Identify which cell holds the provided text, then report its (X, Y) central coordinate. 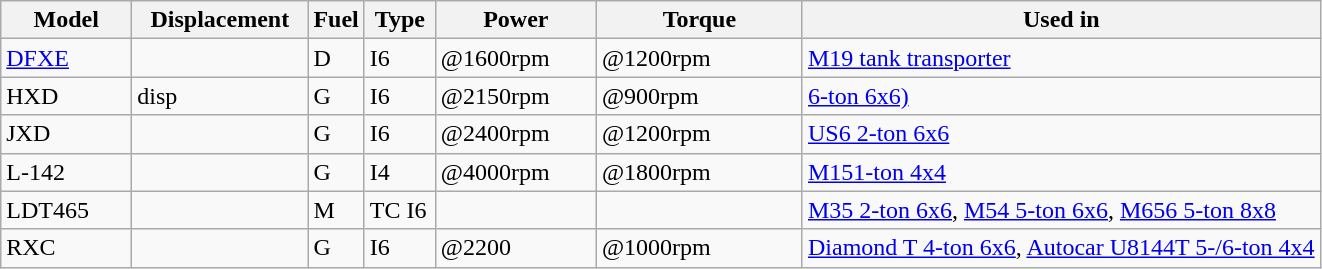
M (336, 210)
@2150rpm (516, 96)
M19 tank transporter (1061, 58)
6-ton 6x6) (1061, 96)
@1000rpm (699, 248)
I4 (400, 172)
@1600rpm (516, 58)
DFXE (66, 58)
Fuel (336, 20)
D (336, 58)
JXD (66, 134)
Diamond T 4-ton 6x6, Autocar U8144T 5-/6-ton 4x4 (1061, 248)
Torque (699, 20)
@2400rpm (516, 134)
HXD (66, 96)
M35 2-ton 6x6, M54 5-ton 6x6, M656 5-ton 8x8 (1061, 210)
@4000rpm (516, 172)
Type (400, 20)
Displacement (220, 20)
disp (220, 96)
US6 2-ton 6x6 (1061, 134)
@1800rpm (699, 172)
@2200 (516, 248)
@900rpm (699, 96)
M151-ton 4x4 (1061, 172)
TC I6 (400, 210)
L-142 (66, 172)
Used in (1061, 20)
Power (516, 20)
RXC (66, 248)
Model (66, 20)
LDT465 (66, 210)
